Determine the [x, y] coordinate at the center of the cell enclosing the given text.  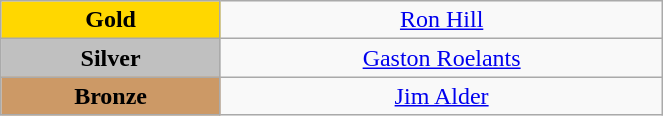
Jim Alder [441, 96]
Bronze [111, 96]
Gaston Roelants [441, 58]
Gold [111, 20]
Silver [111, 58]
Ron Hill [441, 20]
